Pinpoint the cell where the given text exists, returning its [X, Y] midpoint coordinate. 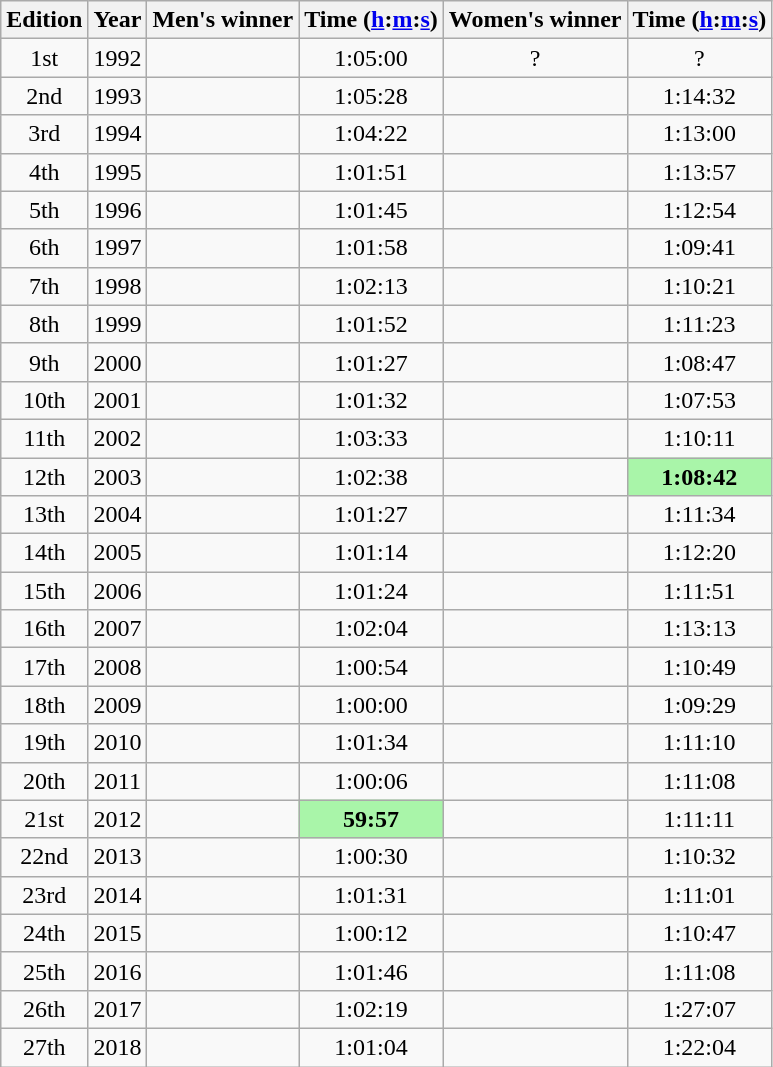
3rd [44, 134]
Edition [44, 20]
1:02:38 [372, 477]
1:27:07 [700, 1009]
1997 [118, 248]
9th [44, 362]
2011 [118, 781]
1:07:53 [700, 400]
2016 [118, 971]
2000 [118, 362]
5th [44, 210]
1st [44, 58]
11th [44, 438]
1:09:29 [700, 705]
1:22:04 [700, 1047]
23rd [44, 895]
7th [44, 286]
1:00:54 [372, 667]
21st [44, 819]
1:13:13 [700, 629]
Men's winner [223, 20]
17th [44, 667]
1994 [118, 134]
2004 [118, 515]
1:01:58 [372, 248]
1:05:00 [372, 58]
2002 [118, 438]
2014 [118, 895]
2006 [118, 591]
1:01:45 [372, 210]
1:10:47 [700, 933]
2013 [118, 857]
12th [44, 477]
1:00:06 [372, 781]
Women's winner [535, 20]
1:02:19 [372, 1009]
1:01:52 [372, 324]
20th [44, 781]
2015 [118, 933]
1:01:34 [372, 743]
1:10:32 [700, 857]
1:01:04 [372, 1047]
6th [44, 248]
14th [44, 553]
19th [44, 743]
1:02:04 [372, 629]
1995 [118, 172]
1999 [118, 324]
1993 [118, 96]
1:00:00 [372, 705]
1:13:57 [700, 172]
1:12:54 [700, 210]
1:01:46 [372, 971]
2nd [44, 96]
1:04:22 [372, 134]
1:08:47 [700, 362]
1:10:21 [700, 286]
27th [44, 1047]
4th [44, 172]
15th [44, 591]
22nd [44, 857]
1998 [118, 286]
1:01:24 [372, 591]
2008 [118, 667]
2003 [118, 477]
2001 [118, 400]
26th [44, 1009]
13th [44, 515]
2018 [118, 1047]
2010 [118, 743]
1:11:51 [700, 591]
1:10:11 [700, 438]
1:00:30 [372, 857]
1:00:12 [372, 933]
1:11:34 [700, 515]
8th [44, 324]
25th [44, 971]
1:13:00 [700, 134]
1:01:32 [372, 400]
1:10:49 [700, 667]
Year [118, 20]
1:11:23 [700, 324]
1:01:51 [372, 172]
18th [44, 705]
1:14:32 [700, 96]
1:02:13 [372, 286]
2012 [118, 819]
1:09:41 [700, 248]
1:01:31 [372, 895]
1:08:42 [700, 477]
2007 [118, 629]
1992 [118, 58]
1:05:28 [372, 96]
1:01:14 [372, 553]
24th [44, 933]
2017 [118, 1009]
10th [44, 400]
59:57 [372, 819]
1996 [118, 210]
2005 [118, 553]
1:11:10 [700, 743]
1:11:01 [700, 895]
1:11:11 [700, 819]
16th [44, 629]
2009 [118, 705]
1:12:20 [700, 553]
1:03:33 [372, 438]
